Extract the [X, Y] coordinate from the center of the cell holding the provided text.  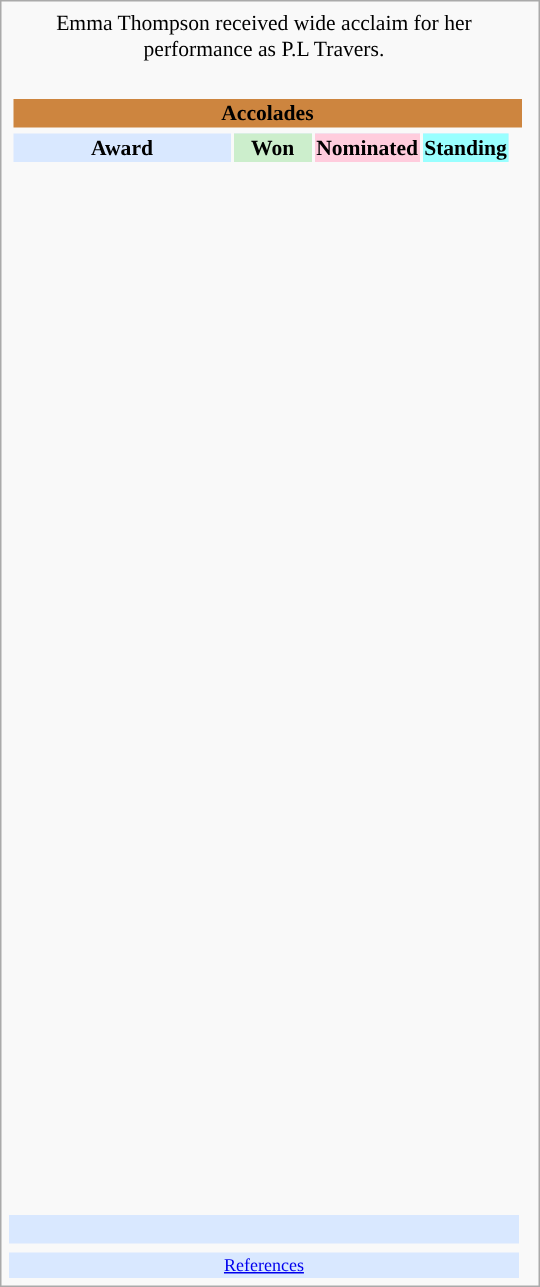
Accolades [267, 113]
Emma Thompson received wide acclaim for her performance as P.L Travers. [264, 36]
Standing [466, 147]
Won [273, 147]
Nominated [368, 147]
Accolades Award Won Nominated Standing [270, 640]
References [264, 1265]
Award [122, 147]
